For the text-containing cell, return its midpoint in (X, Y) coordinate format. 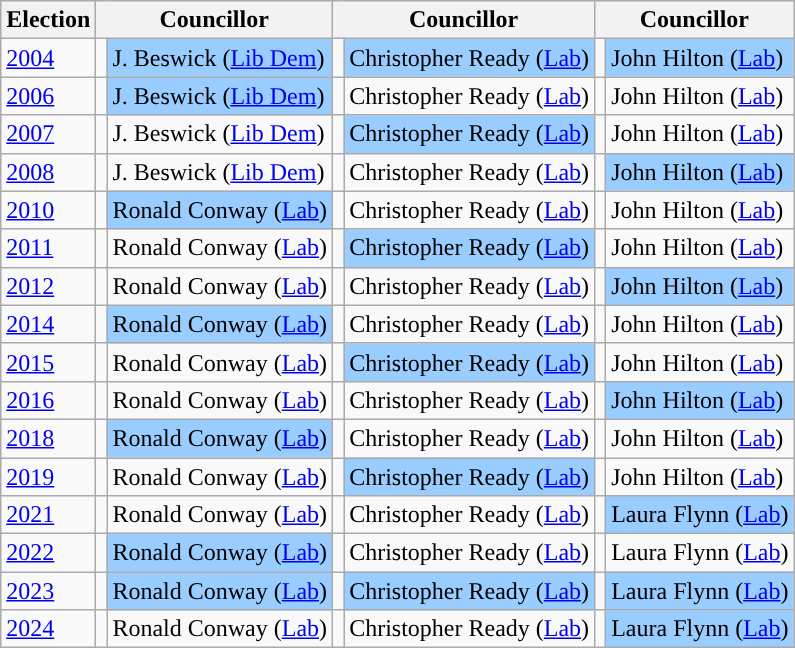
2021 (48, 515)
2010 (48, 210)
Election (48, 20)
2011 (48, 248)
2022 (48, 553)
2023 (48, 591)
2007 (48, 134)
2012 (48, 286)
2008 (48, 172)
2015 (48, 362)
2006 (48, 96)
2014 (48, 324)
2019 (48, 477)
2024 (48, 629)
2004 (48, 58)
2018 (48, 438)
2016 (48, 400)
